Provide the [X, Y] coordinate of the cell's center where the given text is located.  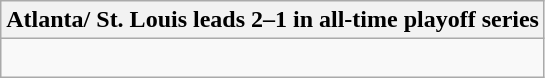
Atlanta/ St. Louis leads 2–1 in all-time playoff series [273, 20]
